Identify which cell holds the provided text, then report its [x, y] central coordinate. 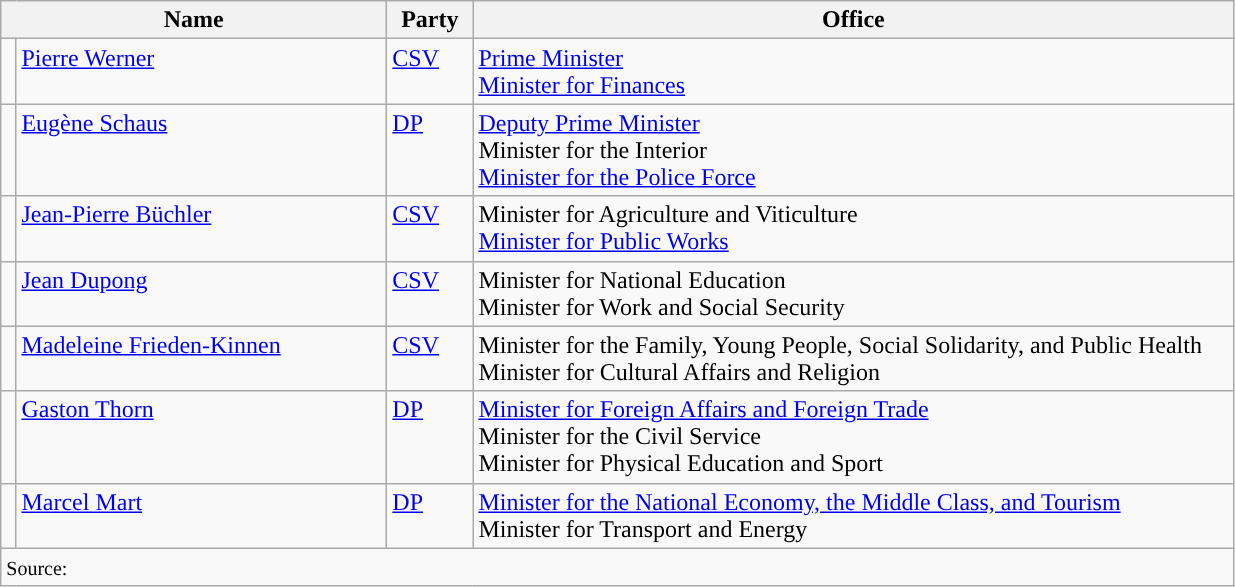
Minister for Agriculture and Viticulture Minister for Public Works [854, 228]
Party [430, 20]
Minister for National Education Minister for Work and Social Security [854, 294]
Jean-Pierre Büchler [202, 228]
Office [854, 20]
Minister for Foreign Affairs and Foreign Trade Minister for the Civil Service Minister for Physical Education and Sport [854, 437]
Gaston Thorn [202, 437]
Jean Dupong [202, 294]
Prime Minister Minister for Finances [854, 72]
Minister for the Family, Young People, Social Solidarity, and Public Health Minister for Cultural Affairs and Religion [854, 358]
Marcel Mart [202, 516]
Source: [618, 567]
Deputy Prime Minister Minister for the Interior Minister for the Police Force [854, 150]
Minister for the National Economy, the Middle Class, and Tourism Minister for Transport and Energy [854, 516]
Name [194, 20]
Eugène Schaus [202, 150]
Madeleine Frieden-Kinnen [202, 358]
Pierre Werner [202, 72]
